Extract the [X, Y] coordinate from the center of the cell holding the provided text.  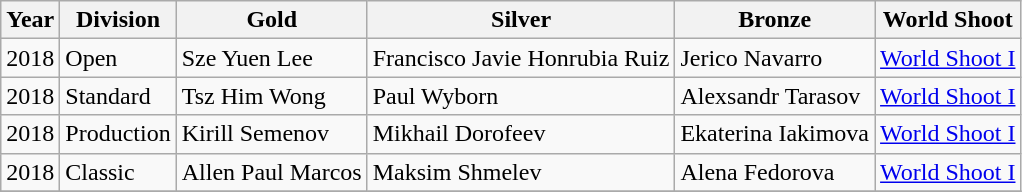
Francisco Javie Honrubia Ruiz [521, 58]
Jerico Navarro [775, 58]
Year [30, 20]
Sze Yuen Lee [272, 58]
Alena Fedorova [775, 172]
Gold [272, 20]
Mikhail Dorofeev [521, 134]
Division [118, 20]
Standard [118, 96]
Paul Wyborn [521, 96]
Allen Paul Marcos [272, 172]
Silver [521, 20]
Classic [118, 172]
Kirill Semenov [272, 134]
World Shoot [948, 20]
Production [118, 134]
Tsz Him Wong [272, 96]
Open [118, 58]
Ekaterina Iakimova [775, 134]
Bronze [775, 20]
Maksim Shmelev [521, 172]
Alexsandr Tarasov [775, 96]
